Provide the [X, Y] coordinate of the cell's center where the given text is located.  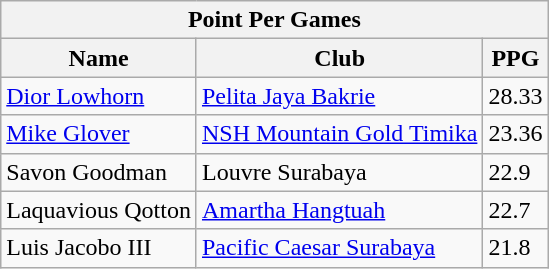
Luis Jacobo III [99, 248]
Louvre Surabaya [339, 172]
21.8 [516, 248]
NSH Mountain Gold Timika [339, 134]
Mike Glover [99, 134]
23.36 [516, 134]
Pelita Jaya Bakrie [339, 96]
Point Per Games [274, 20]
22.7 [516, 210]
Club [339, 58]
Savon Goodman [99, 172]
Name [99, 58]
Laquavious Qotton [99, 210]
28.33 [516, 96]
22.9 [516, 172]
Amartha Hangtuah [339, 210]
Dior Lowhorn [99, 96]
PPG [516, 58]
Pacific Caesar Surabaya [339, 248]
